Return the [X, Y] coordinate for the center point of the cell that contains the specified text.  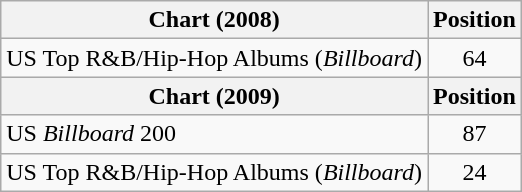
24 [475, 172]
US Billboard 200 [214, 134]
64 [475, 58]
87 [475, 134]
Chart (2009) [214, 96]
Chart (2008) [214, 20]
